Scan for the cell matching the given text and deliver its [x, y] coordinate at center. 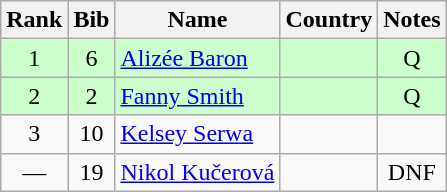
6 [92, 58]
Notes [412, 20]
Rank [34, 20]
Country [329, 20]
— [34, 172]
DNF [412, 172]
3 [34, 134]
Alizée Baron [198, 58]
10 [92, 134]
Kelsey Serwa [198, 134]
Nikol Kučerová [198, 172]
19 [92, 172]
1 [34, 58]
Name [198, 20]
Bib [92, 20]
Fanny Smith [198, 96]
